Search for the cell housing the specified text and yield its (x, y) center coordinate. 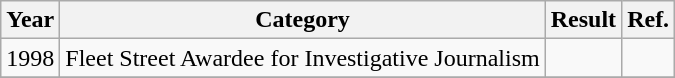
Year (30, 20)
Fleet Street Awardee for Investigative Journalism (302, 58)
Result (583, 20)
Category (302, 20)
Ref. (648, 20)
1998 (30, 58)
